Extract the [x, y] coordinate from the center of the cell holding the provided text.  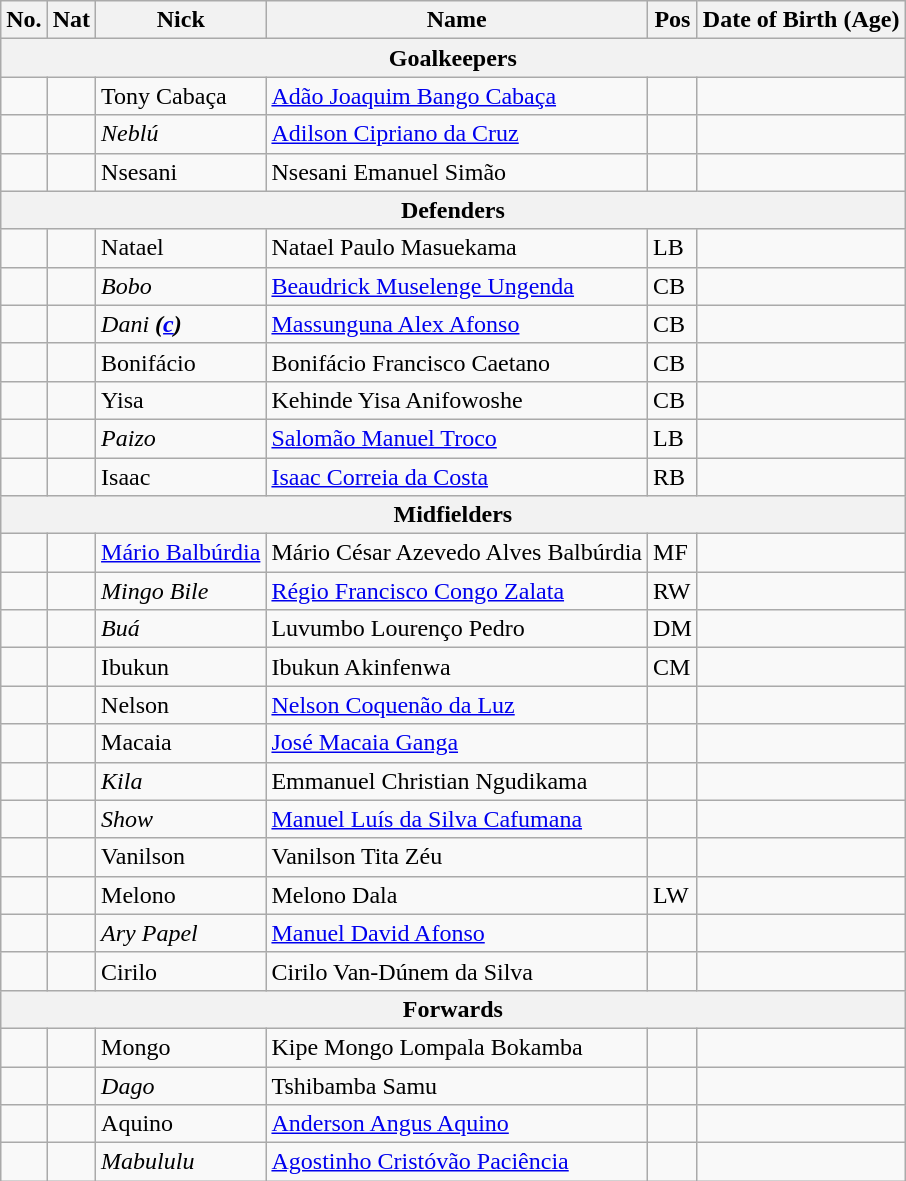
Forwards [453, 1009]
Bonifácio Francisco Caetano [457, 362]
Show [181, 819]
Paizo [181, 438]
Ary Papel [181, 933]
CM [673, 667]
Bonifácio [181, 362]
Neblú [181, 134]
Bobo [181, 286]
Mingo Bile [181, 591]
Agostinho Cristóvão Paciência [457, 1162]
Adilson Cipriano da Cruz [457, 134]
Date of Birth (Age) [801, 20]
LW [673, 895]
Natael [181, 248]
José Macaia Ganga [457, 743]
MF [673, 553]
Cirilo Van-Dúnem da Silva [457, 971]
Isaac Correia da Costa [457, 477]
Ibukun Akinfenwa [457, 667]
Nelson Coquenão da Luz [457, 705]
RB [673, 477]
Mário Balbúrdia [181, 553]
Melono Dala [457, 895]
DM [673, 629]
Tshibamba Samu [457, 1085]
Melono [181, 895]
Nsesani [181, 172]
Aquino [181, 1124]
Goalkeepers [453, 58]
Buá [181, 629]
Anderson Angus Aquino [457, 1124]
Pos [673, 20]
Luvumbo Lourenço Pedro [457, 629]
Name [457, 20]
Isaac [181, 477]
Mabululu [181, 1162]
Tony Cabaça [181, 96]
Defenders [453, 210]
Yisa [181, 400]
Massunguna Alex Afonso [457, 324]
Ibukun [181, 667]
Kipe Mongo Lompala Bokamba [457, 1047]
Nick [181, 20]
Macaia [181, 743]
Salomão Manuel Troco [457, 438]
Mongo [181, 1047]
Emmanuel Christian Ngudikama [457, 781]
Kila [181, 781]
Mário César Azevedo Alves Balbúrdia [457, 553]
Nsesani Emanuel Simão [457, 172]
Cirilo [181, 971]
Kehinde Yisa Anifowoshe [457, 400]
Manuel Luís da Silva Cafumana [457, 819]
Nat [71, 20]
Vanilson Tita Zéu [457, 857]
Dani (c) [181, 324]
Vanilson [181, 857]
Natael Paulo Masuekama [457, 248]
Beaudrick Muselenge Ungenda [457, 286]
Adão Joaquim Bango Cabaça [457, 96]
Dago [181, 1085]
Régio Francisco Congo Zalata [457, 591]
No. [24, 20]
Nelson [181, 705]
Manuel David Afonso [457, 933]
Midfielders [453, 515]
RW [673, 591]
